Detect which cell encompasses the target text, then output its (x, y) center coordinate. 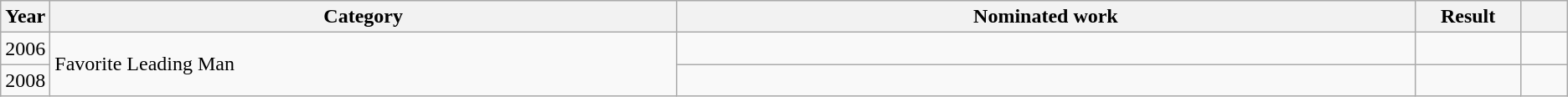
Result (1467, 17)
Favorite Leading Man (364, 64)
Category (364, 17)
2006 (25, 48)
Nominated work (1046, 17)
Year (25, 17)
2008 (25, 80)
